Return (x, y) of the center of cell containing provided text 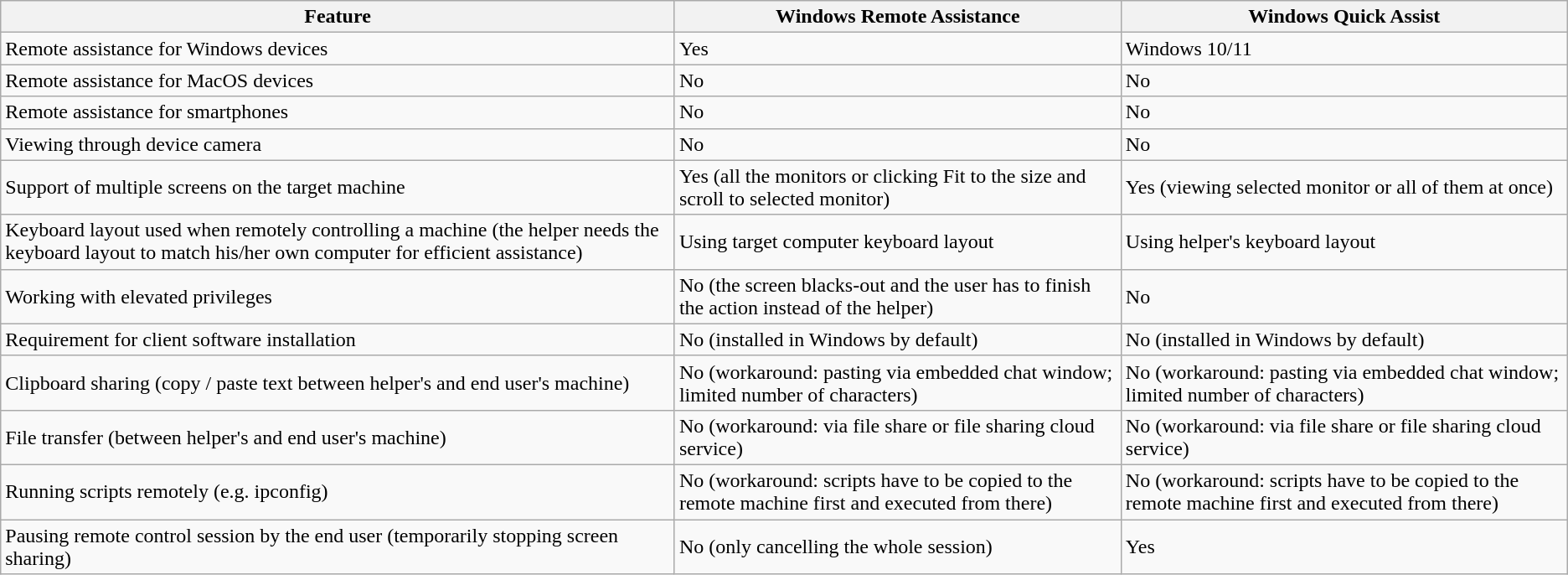
No (the screen blacks-out and the user has to finish the action instead of the helper) (898, 297)
Feature (338, 17)
Using target computer keyboard layout (898, 241)
Clipboard sharing (copy / paste text between helper's and end user's machine) (338, 382)
Working with elevated privileges (338, 297)
Requirement for client software installation (338, 339)
Pausing remote control session by the end user (temporarily stopping screen sharing) (338, 547)
Remote assistance for smartphones (338, 112)
Running scripts remotely (e.g. ipconfig) (338, 491)
File transfer (between helper's and end user's machine) (338, 438)
Windows Remote Assistance (898, 17)
Viewing through device camera (338, 144)
No (only cancelling the whole session) (898, 547)
Windows Quick Assist (1344, 17)
Using helper's keyboard layout (1344, 241)
Remote assistance for MacOS devices (338, 80)
Yes (all the monitors or clicking Fit to the size and scroll to selected monitor) (898, 188)
Windows 10/11 (1344, 49)
Remote assistance for Windows devices (338, 49)
Support of multiple screens on the target machine (338, 188)
Yes (viewing selected monitor or all of them at once) (1344, 188)
